Provide the [x, y] coordinate of the cell's center where the given text is located.  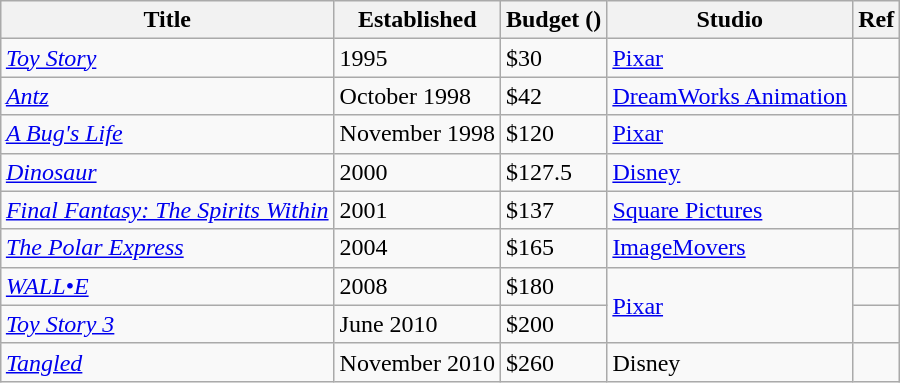
2008 [417, 286]
A Bug's Life [167, 134]
ImageMovers [730, 248]
$200 [553, 324]
Ref [876, 20]
$137 [553, 210]
$30 [553, 58]
Square Pictures [730, 210]
Title [167, 20]
October 1998 [417, 96]
Established [417, 20]
Dinosaur [167, 172]
The Polar Express [167, 248]
2001 [417, 210]
Toy Story 3 [167, 324]
Tangled [167, 362]
$165 [553, 248]
$127.5 [553, 172]
$260 [553, 362]
Antz [167, 96]
Budget () [553, 20]
November 2010 [417, 362]
1995 [417, 58]
2004 [417, 248]
DreamWorks Animation [730, 96]
Toy Story [167, 58]
Studio [730, 20]
2000 [417, 172]
$42 [553, 96]
$120 [553, 134]
Final Fantasy: The Spirits Within [167, 210]
WALL•E [167, 286]
November 1998 [417, 134]
$180 [553, 286]
June 2010 [417, 324]
